Pinpoint the cell where the given text exists, returning its (x, y) midpoint coordinate. 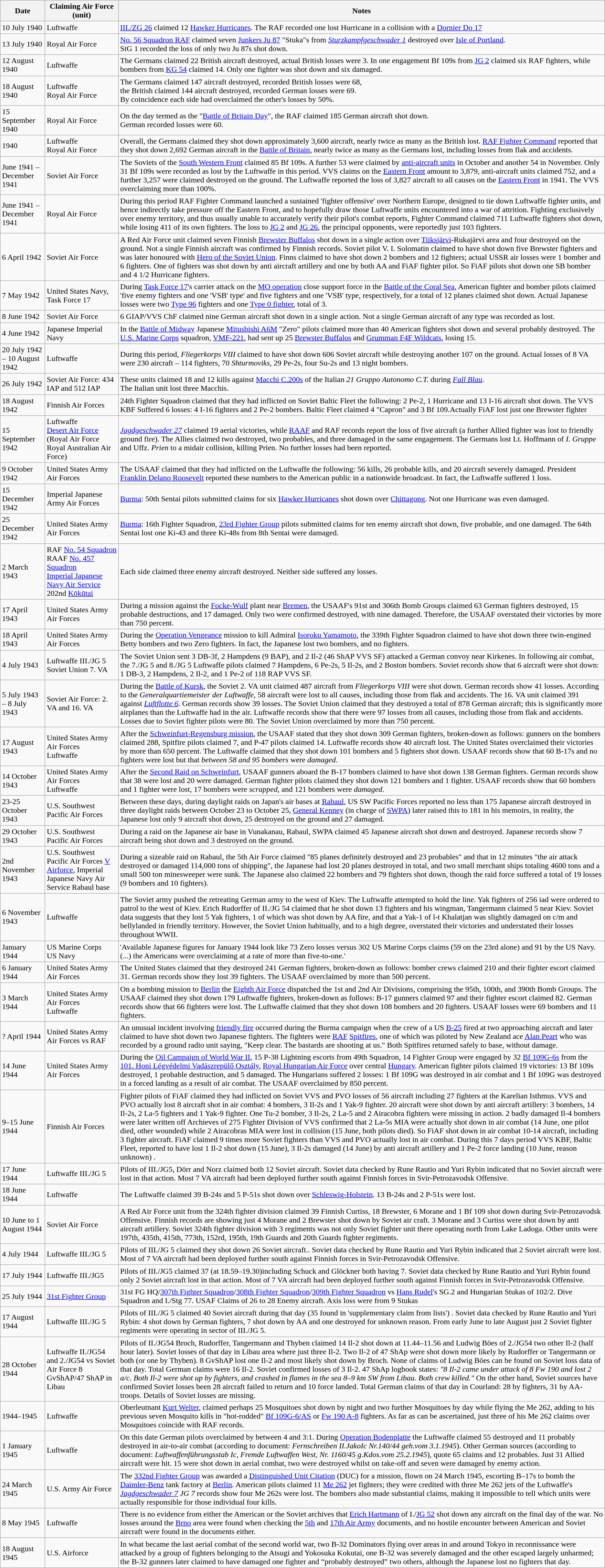
The Luftwaffe claimed 39 B-24s and 5 P-51s shot down over Schleswig-Holstein. 13 B-24s and 2 P-51s were lost. (361, 1195)
? April 1944 (23, 1036)
17 August 1943 (23, 746)
15 December 1942 (23, 499)
8 May 1945 (23, 1523)
6 November 1943 (23, 917)
18 August 1940 (23, 91)
2nd November 1943 (23, 870)
Claiming Air Force (unit) (81, 11)
U.S. Southwest Pacific Air Forces V Airforce, Imperial Japanese Navy Air Service Rabaul base (81, 870)
17 August 1944 (23, 1322)
18 August 1945 (23, 1553)
Imperial Japanese Army Air Forces (81, 499)
2 March 1943 (23, 571)
LuftwaffeDesert Air Force (Royal Air Force Royal Australian Air Force) (81, 439)
Luftwaffe II./JG54 and 2./JG54 vs Soviet Air Force 8 GvShAP/47 ShAP in Libau (81, 1369)
January 1944 (23, 952)
29 October 1943 (23, 836)
6 April 1942 (23, 257)
On the day termed as the "Battle of Britain Day", the RAF claimed 185 German aircraft shot down. German recorded losses were 60. (361, 120)
15 September 1942 (23, 439)
23-25 October 1943 (23, 810)
III./ZG 26 claimed 12 Hawker Hurricanes. The RAF recorded one lost Hurricane in a collision with a Dornier Do 17 (361, 27)
20 July 1942 – 10 August 1942 (23, 359)
15 September 1940 (23, 120)
Luftwaffe III./JG 5Soviet Union 7. VA (81, 665)
4 July 1943 (23, 665)
United States Navy, Task Force 17 (81, 295)
U.S. Army Air Force (81, 1489)
1 January 1945 (23, 1450)
26 July 1942 (23, 384)
6 GIAP/VVS ChF claimed nine German aircraft shot down in a single action. Not a single German aircraft of any type was recorded as lost. (361, 316)
United States Army Air Forces vs RAF (81, 1036)
U.S. Airforce (81, 1553)
1944–1945 (23, 1416)
18 August 1942 (23, 405)
4 June 1942 (23, 333)
8 June 1942 (23, 316)
3 March 1944 (23, 1002)
1940 (23, 146)
Burma: 50th Sentai pilots submitted claims for six Hawker Hurricanes shot down over Chittagong. Not one Hurricane was even damaged. (361, 499)
25 December 1942 (23, 528)
9–15 June 1944 (23, 1126)
Japanese Imperial Navy (81, 333)
18 June 1944 (23, 1195)
14 October 1943 (23, 780)
18 April 1943 (23, 640)
4 July 1944 (23, 1254)
US Marine CorpsUS Navy (81, 952)
10 June to 1 August 1944 (23, 1225)
17 June 1944 (23, 1173)
9 October 1942 (23, 474)
10 July 1940 (23, 27)
Soviet Air Force: 2. VA and 16. VA (81, 703)
25 July 1944 (23, 1296)
13 July 1940 (23, 44)
Each side claimed three enemy aircraft destroyed. Neither side suffered any losses. (361, 571)
Luftwaffe III./JG5 (81, 1275)
17 April 1943 (23, 614)
6 January 1944 (23, 972)
17 July 1944 (23, 1275)
12 August 1940 (23, 65)
7 May 1942 (23, 295)
Soviet Air Force: 434 IAP and 512 IAP (81, 384)
RAF No. 54 SquadronRAAF No. 457 SquadronImperial Japanese Navy Air Service 202nd Kōkūtai (81, 571)
31st Fighter Group (81, 1296)
5 July 1943 – 8 July 1943 (23, 703)
14 June 1944 (23, 1071)
28 October 1944 (23, 1369)
Date (23, 11)
24 March 1945 (23, 1489)
Notes (361, 11)
